Identify which cell holds the provided text, then report its (x, y) central coordinate. 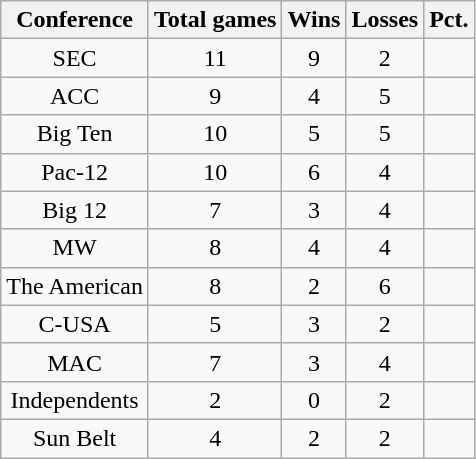
Conference (75, 20)
C-USA (75, 324)
MW (75, 248)
MAC (75, 362)
Pct. (449, 20)
SEC (75, 58)
Wins (314, 20)
Big 12 (75, 210)
0 (314, 400)
Total games (215, 20)
Big Ten (75, 134)
Sun Belt (75, 438)
The American (75, 286)
Pac-12 (75, 172)
Losses (385, 20)
11 (215, 58)
ACC (75, 96)
Independents (75, 400)
